Locate the cell with the specified text and output its (X, Y) center coordinate. 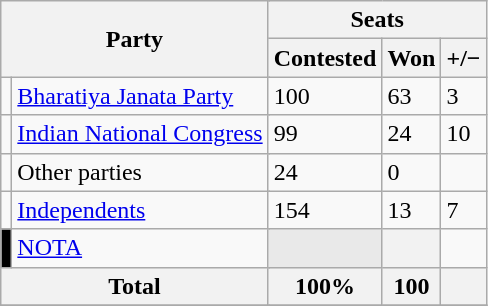
+/− (464, 58)
154 (325, 210)
Seats (377, 20)
Won (412, 58)
Party (134, 39)
Bharatiya Janata Party (140, 96)
Other parties (140, 172)
NOTA (140, 248)
0 (412, 172)
Indian National Congress (140, 134)
Total (134, 286)
99 (325, 134)
Contested (325, 58)
13 (412, 210)
63 (412, 96)
10 (464, 134)
3 (464, 96)
7 (464, 210)
Independents (140, 210)
100% (325, 286)
